Return [x, y] of the center of cell containing provided text 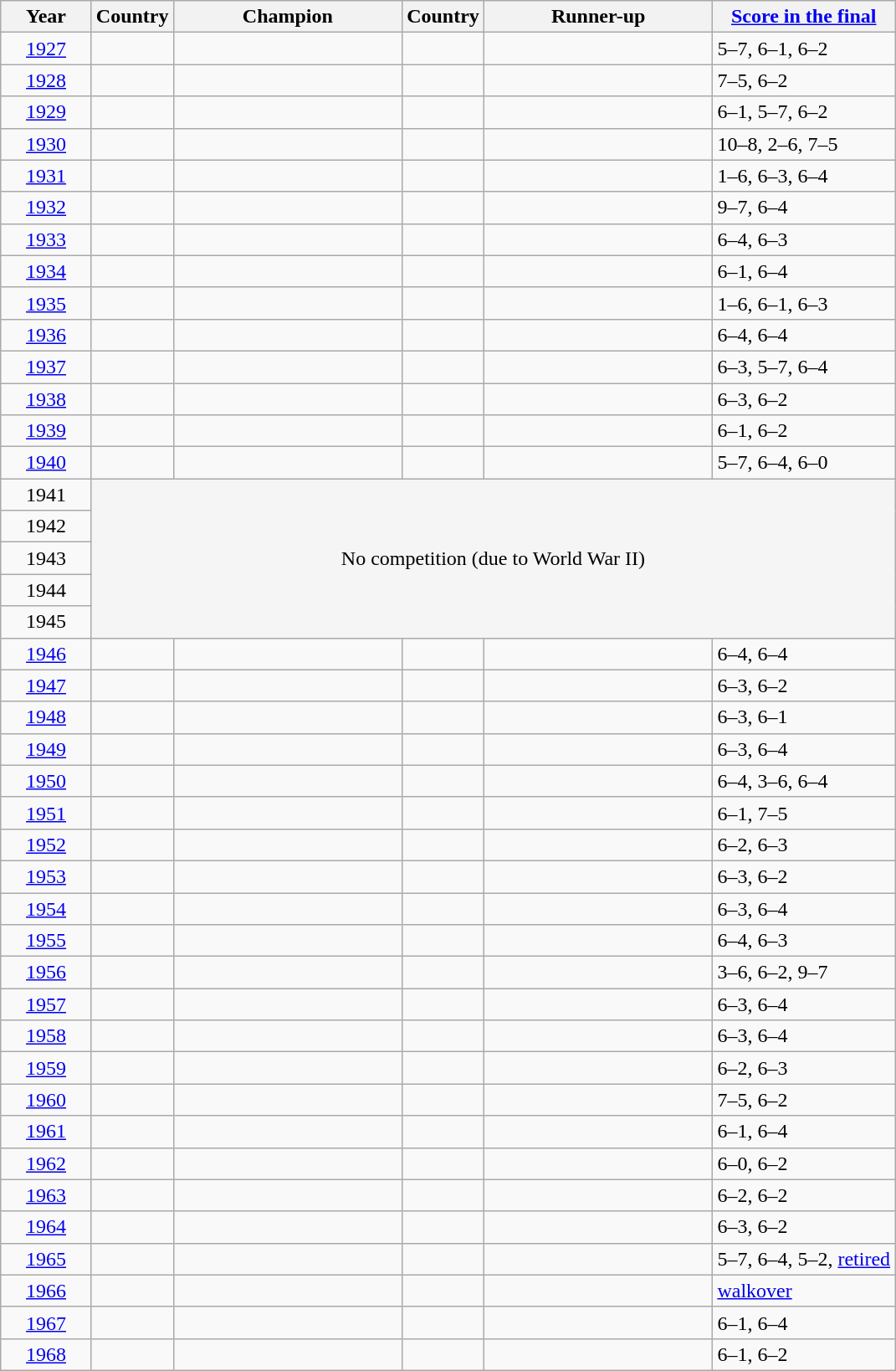
1931 [47, 176]
1957 [47, 1004]
1965 [47, 1259]
6–1, 5–7, 6–2 [804, 112]
1937 [47, 367]
1948 [47, 717]
1964 [47, 1227]
1934 [47, 271]
Year [47, 17]
1963 [47, 1195]
1955 [47, 941]
1928 [47, 80]
1935 [47, 303]
1939 [47, 431]
1959 [47, 1068]
1954 [47, 908]
1932 [47, 208]
1944 [47, 590]
1967 [47, 1322]
1927 [47, 49]
Champion [288, 17]
1966 [47, 1291]
1956 [47, 973]
1961 [47, 1132]
1962 [47, 1163]
walkover [804, 1291]
6–0, 6–2 [804, 1163]
6–1, 7–5 [804, 813]
3–6, 6–2, 9–7 [804, 973]
1938 [47, 399]
1942 [47, 526]
1950 [47, 781]
1–6, 6–1, 6–3 [804, 303]
1947 [47, 685]
5–7, 6–4, 5–2, retired [804, 1259]
1943 [47, 558]
6–3, 6–1 [804, 717]
1949 [47, 749]
6–3, 5–7, 6–4 [804, 367]
1941 [47, 495]
10–8, 2–6, 7–5 [804, 144]
No competition (due to World War II) [493, 558]
1–6, 6–3, 6–4 [804, 176]
1940 [47, 463]
1960 [47, 1100]
Runner-up [598, 17]
9–7, 6–4 [804, 208]
5–7, 6–1, 6–2 [804, 49]
1946 [47, 654]
6–4, 3–6, 6–4 [804, 781]
1951 [47, 813]
1945 [47, 622]
6–2, 6–2 [804, 1195]
1929 [47, 112]
1936 [47, 335]
1953 [47, 876]
5–7, 6–4, 6–0 [804, 463]
1930 [47, 144]
1952 [47, 845]
1933 [47, 239]
1958 [47, 1036]
Score in the final [804, 17]
1968 [47, 1354]
